Detect which cell encompasses the target text, then output its (X, Y) center coordinate. 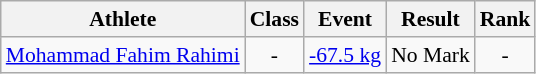
Rank (506, 19)
Result (430, 19)
Event (345, 19)
Athlete (123, 19)
No Mark (430, 55)
Class (274, 19)
Mohammad Fahim Rahimi (123, 55)
-67.5 kg (345, 55)
